Extract the [X, Y] coordinate from the center of the cell holding the provided text.  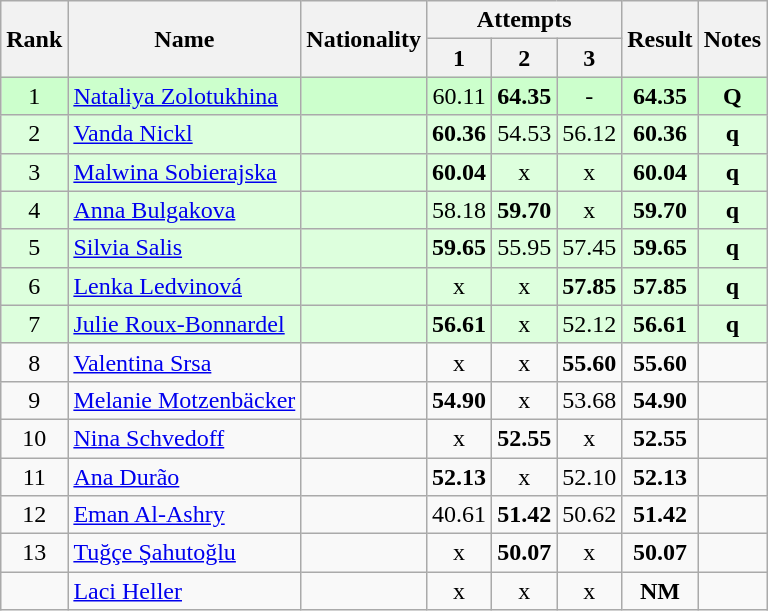
Nationality [364, 39]
12 [34, 515]
Rank [34, 39]
58.18 [460, 210]
50.62 [590, 515]
55.95 [524, 248]
9 [34, 400]
Laci Heller [184, 591]
13 [34, 553]
Valentina Srsa [184, 362]
- [590, 96]
11 [34, 477]
Melanie Motzenbäcker [184, 400]
4 [34, 210]
Lenka Ledvinová [184, 286]
52.12 [590, 324]
56.12 [590, 134]
60.11 [460, 96]
Result [660, 39]
57.45 [590, 248]
7 [34, 324]
54.53 [524, 134]
Tuğçe Şahutoğlu [184, 553]
Nataliya Zolotukhina [184, 96]
Name [184, 39]
Ana Durão [184, 477]
Attempts [524, 20]
Nina Schvedoff [184, 438]
Anna Bulgakova [184, 210]
40.61 [460, 515]
8 [34, 362]
53.68 [590, 400]
Malwina Sobierajska [184, 172]
Notes [732, 39]
52.10 [590, 477]
Julie Roux-Bonnardel [184, 324]
6 [34, 286]
5 [34, 248]
Vanda Nickl [184, 134]
Eman Al-Ashry [184, 515]
10 [34, 438]
Silvia Salis [184, 248]
Q [732, 96]
NM [660, 591]
